From the cell containing the given text, extract its center point as (x, y) coordinate. 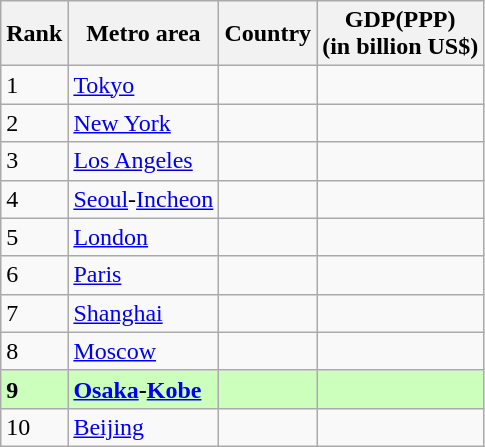
8 (34, 351)
Osaka-Kobe (144, 389)
New York (144, 123)
5 (34, 237)
GDP(PPP) (in billion US$) (400, 34)
Shanghai (144, 313)
10 (34, 427)
Country (268, 34)
Rank (34, 34)
9 (34, 389)
7 (34, 313)
1 (34, 85)
2 (34, 123)
Seoul-Incheon (144, 199)
Beijing (144, 427)
6 (34, 275)
4 (34, 199)
Paris (144, 275)
Tokyo (144, 85)
Los Angeles (144, 161)
Moscow (144, 351)
3 (34, 161)
London (144, 237)
Metro area (144, 34)
